Capture the cell that displays the provided text and extract its (x, y) central coordinate. 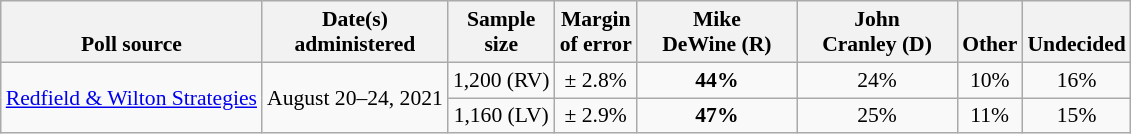
15% (1076, 116)
August 20–24, 2021 (355, 98)
10% (990, 80)
Other (990, 32)
Marginof error (596, 32)
JohnCranley (D) (877, 32)
MikeDeWine (R) (717, 32)
Date(s)administered (355, 32)
Redfield & Wilton Strategies (132, 98)
47% (717, 116)
± 2.8% (596, 80)
1,200 (RV) (502, 80)
25% (877, 116)
± 2.9% (596, 116)
1,160 (LV) (502, 116)
11% (990, 116)
Poll source (132, 32)
Samplesize (502, 32)
Undecided (1076, 32)
44% (717, 80)
24% (877, 80)
16% (1076, 80)
